Determine the [x, y] coordinate at the center of the cell enclosing the given text.  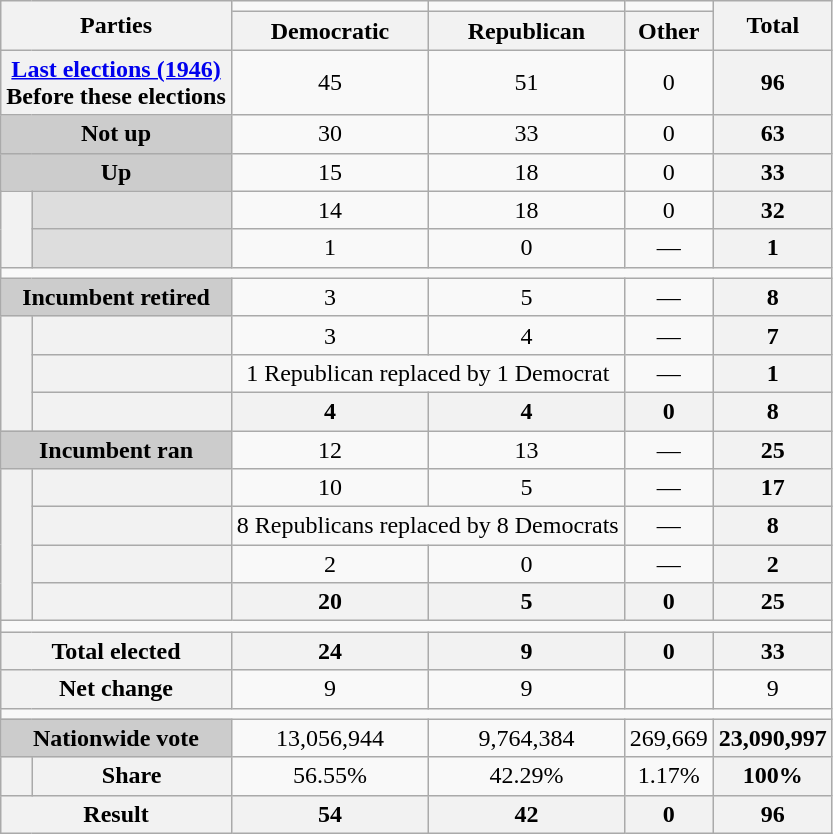
Total [772, 26]
7 [772, 335]
14 [330, 210]
Last elections (1946)Before these elections [116, 82]
30 [330, 134]
24 [330, 651]
Result [116, 814]
23,090,997 [772, 738]
56.55% [330, 776]
Incumbent retired [116, 297]
100% [772, 776]
Democratic [330, 31]
Total elected [116, 651]
8 Republicans replaced by 8 Democrats [428, 526]
32 [772, 210]
51 [527, 82]
Up [116, 172]
Other [668, 31]
13 [527, 449]
15 [330, 172]
63 [772, 134]
42.29% [527, 776]
Parties [116, 26]
54 [330, 814]
269,669 [668, 738]
1 Republican replaced by 1 Democrat [428, 373]
12 [330, 449]
Not up [116, 134]
42 [527, 814]
20 [330, 602]
13,056,944 [330, 738]
1.17% [668, 776]
Net change [116, 689]
Incumbent ran [116, 449]
Republican [527, 31]
Share [132, 776]
17 [772, 488]
9,764,384 [527, 738]
45 [330, 82]
Nationwide vote [116, 738]
10 [330, 488]
